Capture the cell that displays the provided text and extract its (X, Y) central coordinate. 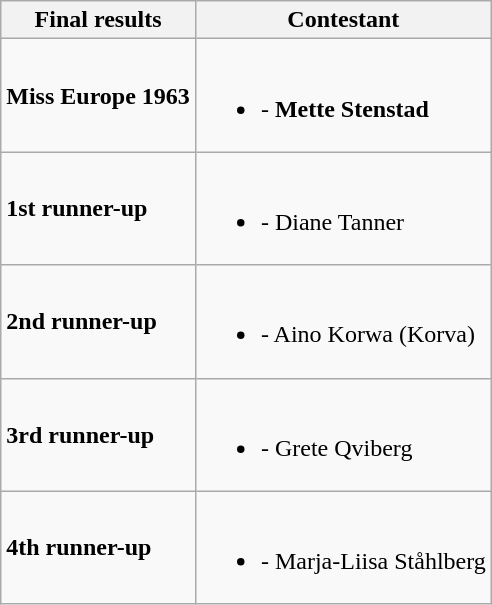
2nd runner-up (98, 322)
Miss Europe 1963 (98, 96)
- Marja-Liisa Ståhlberg (343, 548)
Contestant (343, 20)
- Diane Tanner (343, 208)
Final results (98, 20)
- Mette Stenstad (343, 96)
4th runner-up (98, 548)
3rd runner-up (98, 434)
- Grete Qviberg (343, 434)
1st runner-up (98, 208)
- Aino Korwa (Korva) (343, 322)
